Search for the cell housing the specified text and yield its [X, Y] center coordinate. 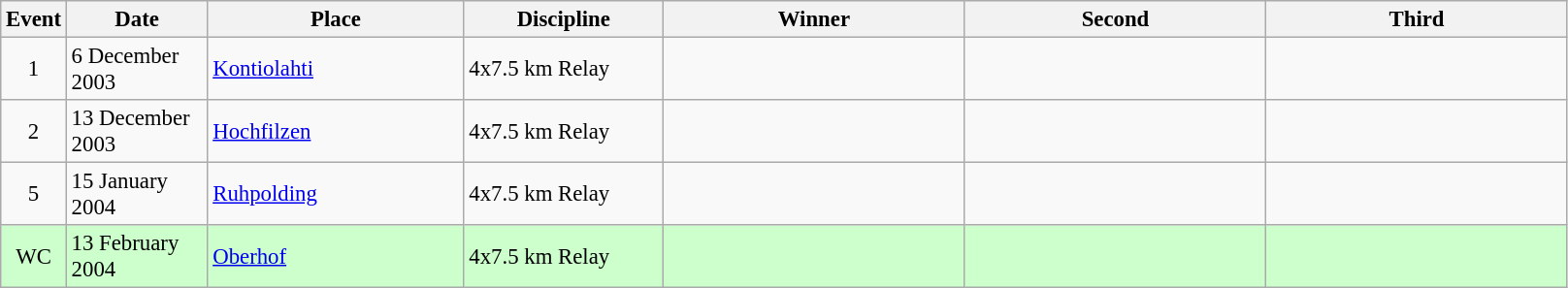
Hochfilzen [336, 132]
13 February 2004 [137, 256]
15 January 2004 [137, 194]
5 [34, 194]
13 December 2003 [137, 132]
Place [336, 19]
Ruhpolding [336, 194]
Winner [815, 19]
Event [34, 19]
Kontiolahti [336, 70]
6 December 2003 [137, 70]
1 [34, 70]
WC [34, 256]
Oberhof [336, 256]
2 [34, 132]
Date [137, 19]
Second [1116, 19]
Discipline [564, 19]
Third [1417, 19]
